Determine the [x, y] coordinate at the center of the cell enclosing the given text.  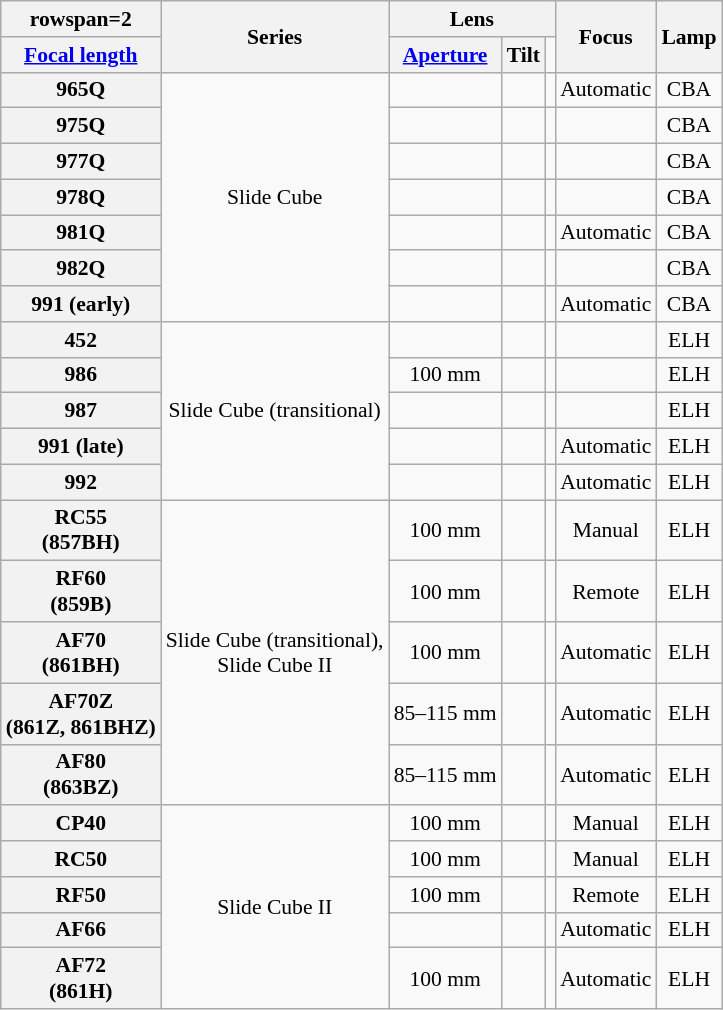
965Q [81, 90]
987 [81, 411]
Slide Cube II [275, 908]
Lamp [688, 36]
RF60(859B) [81, 592]
Slide Cube [275, 196]
978Q [81, 197]
991 (early) [81, 304]
Tilt [524, 55]
AF70(861BH) [81, 652]
986 [81, 375]
Lens [472, 19]
981Q [81, 233]
RC50 [81, 859]
RF50 [81, 895]
Aperture [446, 55]
Slide Cube (transitional) [275, 411]
rowspan=2 [81, 19]
982Q [81, 269]
991 (late) [81, 447]
992 [81, 482]
AF80(863BZ) [81, 774]
AF70Z(861Z, 861BHZ) [81, 714]
Series [275, 36]
975Q [81, 126]
452 [81, 340]
CP40 [81, 824]
RC55(857BH) [81, 530]
Focus [606, 36]
AF66 [81, 930]
Focal length [81, 55]
Slide Cube (transitional),Slide Cube II [275, 653]
977Q [81, 162]
AF72(861H) [81, 978]
